For the text-containing cell, return its midpoint in [X, Y] coordinate format. 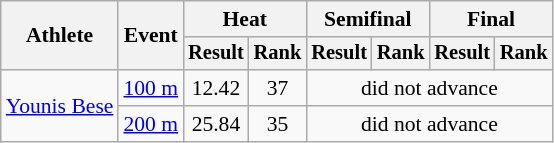
100 m [150, 88]
25.84 [216, 124]
Heat [244, 19]
37 [278, 88]
200 m [150, 124]
Athlete [60, 36]
12.42 [216, 88]
Final [490, 19]
Semifinal [368, 19]
35 [278, 124]
Younis Bese [60, 106]
Event [150, 36]
